Detect which cell encompasses the target text, then output its [x, y] center coordinate. 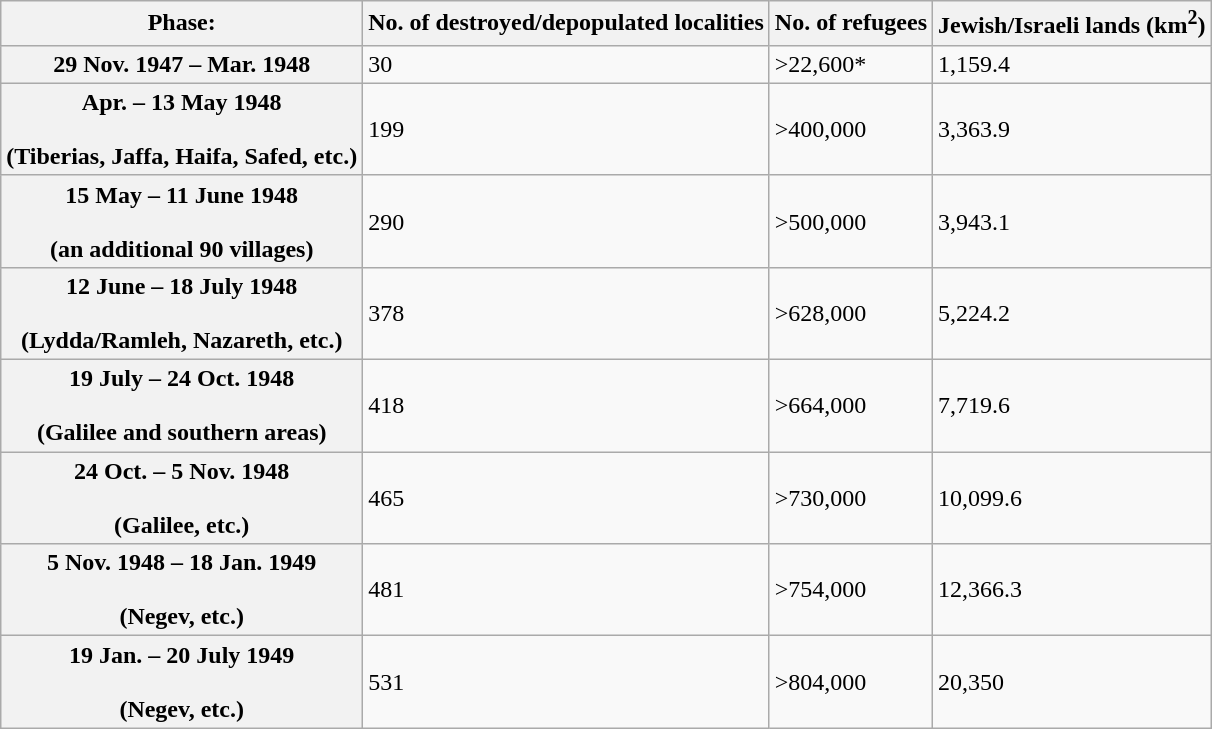
19 Jan. – 20 July 1949(Negev, etc.) [182, 682]
No. of destroyed/depopulated localities [566, 24]
3,363.9 [1072, 129]
531 [566, 682]
5,224.2 [1072, 313]
30 [566, 64]
12 June – 18 July 1948(Lydda/Ramleh, Nazareth, etc.) [182, 313]
15 May – 11 June 1948(an additional 90 villages) [182, 221]
1,159.4 [1072, 64]
481 [566, 590]
Jewish/Israeli lands (km2) [1072, 24]
12,366.3 [1072, 590]
290 [566, 221]
Apr. – 13 May 1948(Tiberias, Jaffa, Haifa, Safed, etc.) [182, 129]
>664,000 [850, 406]
>754,000 [850, 590]
5 Nov. 1948 – 18 Jan. 1949(Negev, etc.) [182, 590]
No. of refugees [850, 24]
>628,000 [850, 313]
199 [566, 129]
418 [566, 406]
Phase: [182, 24]
378 [566, 313]
7,719.6 [1072, 406]
29 Nov. 1947 – Mar. 1948 [182, 64]
3,943.1 [1072, 221]
>400,000 [850, 129]
19 July – 24 Oct. 1948(Galilee and southern areas) [182, 406]
>804,000 [850, 682]
24 Oct. – 5 Nov. 1948(Galilee, etc.) [182, 498]
10,099.6 [1072, 498]
>500,000 [850, 221]
>730,000 [850, 498]
>22,600* [850, 64]
20,350 [1072, 682]
465 [566, 498]
